Return the [X, Y] coordinate for the center point of the cell that contains the specified text.  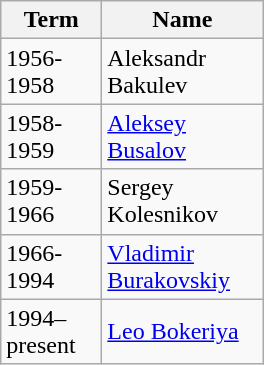
1958-1959 [52, 136]
Term [52, 20]
Aleksey Busalov [182, 136]
Name [182, 20]
Leo Bokeriya [182, 332]
1994–present [52, 332]
Vladimir Burakovskiy [182, 266]
1956-1958 [52, 72]
Aleksandr Bakulev [182, 72]
Sergey Kolesnikov [182, 202]
1966-1994 [52, 266]
1959-1966 [52, 202]
